Pinpoint the cell where the given text exists, returning its (x, y) midpoint coordinate. 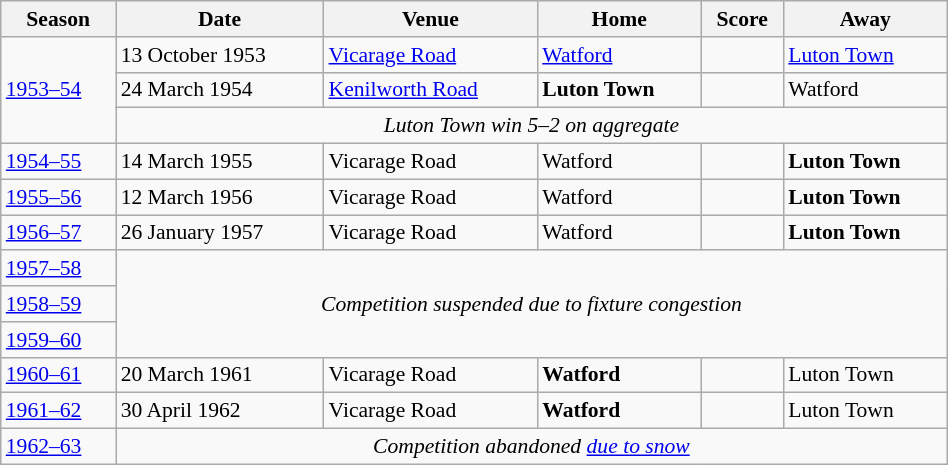
1962–63 (58, 447)
14 March 1955 (220, 162)
1960–61 (58, 375)
1957–58 (58, 269)
Kenilworth Road (431, 90)
Date (220, 19)
Competition suspended due to fixture congestion (532, 304)
30 April 1962 (220, 411)
1956–57 (58, 233)
Score (742, 19)
1954–55 (58, 162)
Luton Town win 5–2 on aggregate (532, 126)
1959–60 (58, 340)
24 March 1954 (220, 90)
13 October 1953 (220, 55)
1961–62 (58, 411)
Season (58, 19)
1955–56 (58, 197)
Competition abandoned due to snow (532, 447)
Away (865, 19)
26 January 1957 (220, 233)
1953–54 (58, 90)
1958–59 (58, 304)
20 March 1961 (220, 375)
12 March 1956 (220, 197)
Venue (431, 19)
Home (619, 19)
